For the text-containing cell, return its midpoint in (x, y) coordinate format. 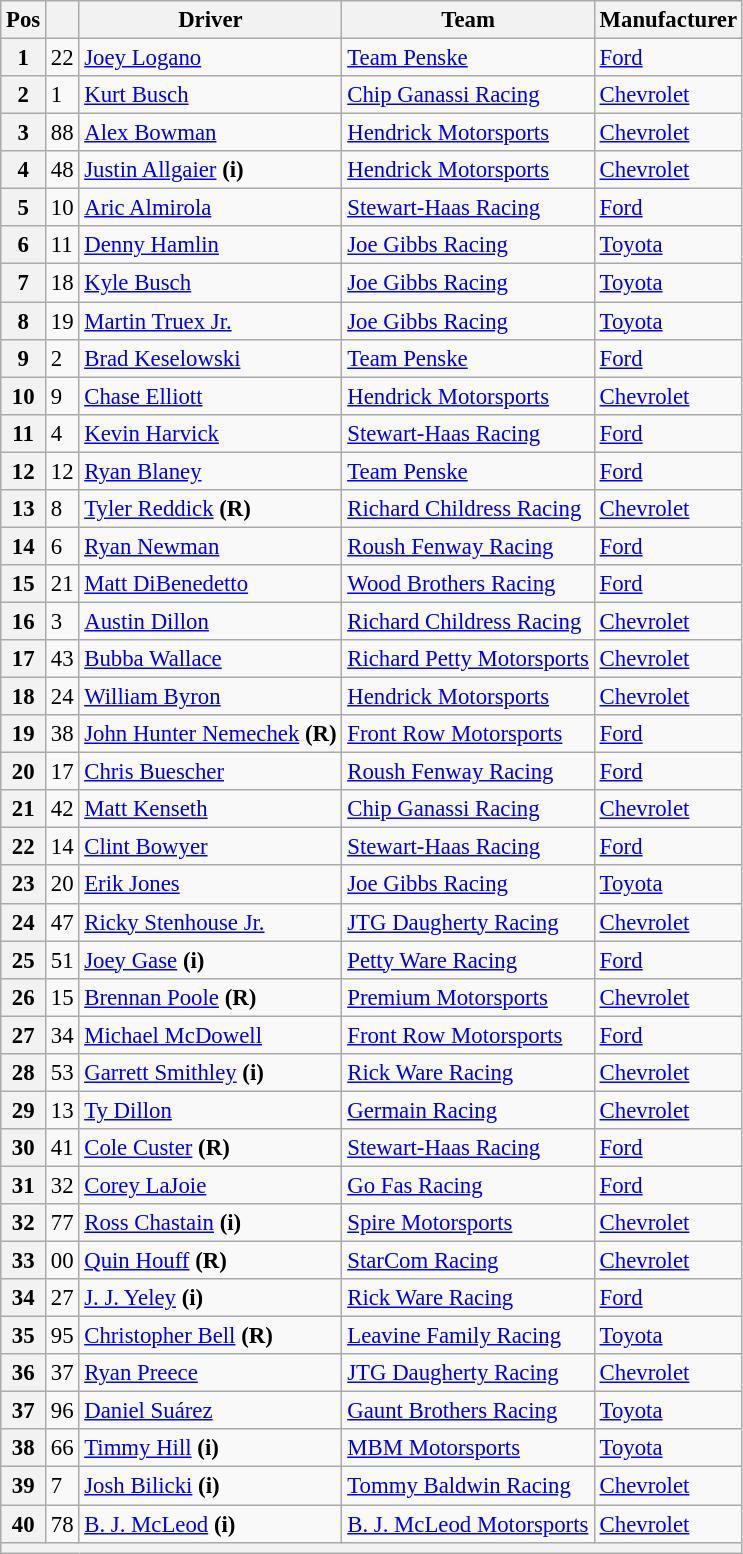
Joey Gase (i) (210, 960)
Wood Brothers Racing (468, 584)
J. J. Yeley (i) (210, 1298)
Tyler Reddick (R) (210, 509)
16 (24, 621)
Ross Chastain (i) (210, 1223)
43 (62, 659)
29 (24, 1110)
John Hunter Nemechek (R) (210, 734)
Aric Almirola (210, 208)
Chase Elliott (210, 396)
88 (62, 133)
Alex Bowman (210, 133)
MBM Motorsports (468, 1449)
30 (24, 1148)
Richard Petty Motorsports (468, 659)
Ryan Newman (210, 546)
Clint Bowyer (210, 847)
96 (62, 1411)
28 (24, 1073)
Daniel Suárez (210, 1411)
Chris Buescher (210, 772)
Austin Dillon (210, 621)
Manufacturer (668, 20)
Josh Bilicki (i) (210, 1486)
41 (62, 1148)
Brennan Poole (R) (210, 997)
77 (62, 1223)
Justin Allgaier (i) (210, 170)
Matt DiBenedetto (210, 584)
23 (24, 885)
Michael McDowell (210, 1035)
95 (62, 1336)
StarCom Racing (468, 1261)
Matt Kenseth (210, 809)
Denny Hamlin (210, 245)
Leavine Family Racing (468, 1336)
Premium Motorsports (468, 997)
Corey LaJoie (210, 1185)
Christopher Bell (R) (210, 1336)
Brad Keselowski (210, 358)
Quin Houff (R) (210, 1261)
Bubba Wallace (210, 659)
Pos (24, 20)
48 (62, 170)
Driver (210, 20)
Cole Custer (R) (210, 1148)
Petty Ware Racing (468, 960)
00 (62, 1261)
Kyle Busch (210, 283)
Spire Motorsports (468, 1223)
Martin Truex Jr. (210, 321)
53 (62, 1073)
B. J. McLeod Motorsports (468, 1524)
39 (24, 1486)
36 (24, 1373)
5 (24, 208)
Garrett Smithley (i) (210, 1073)
78 (62, 1524)
Ryan Blaney (210, 471)
Go Fas Racing (468, 1185)
Gaunt Brothers Racing (468, 1411)
Ty Dillon (210, 1110)
Tommy Baldwin Racing (468, 1486)
B. J. McLeod (i) (210, 1524)
Team (468, 20)
Joey Logano (210, 58)
42 (62, 809)
Germain Racing (468, 1110)
Kurt Busch (210, 95)
40 (24, 1524)
Erik Jones (210, 885)
Timmy Hill (i) (210, 1449)
Ricky Stenhouse Jr. (210, 922)
33 (24, 1261)
31 (24, 1185)
47 (62, 922)
William Byron (210, 697)
51 (62, 960)
66 (62, 1449)
35 (24, 1336)
Kevin Harvick (210, 433)
25 (24, 960)
Ryan Preece (210, 1373)
26 (24, 997)
